Pinpoint the cell where the given text exists, returning its (x, y) midpoint coordinate. 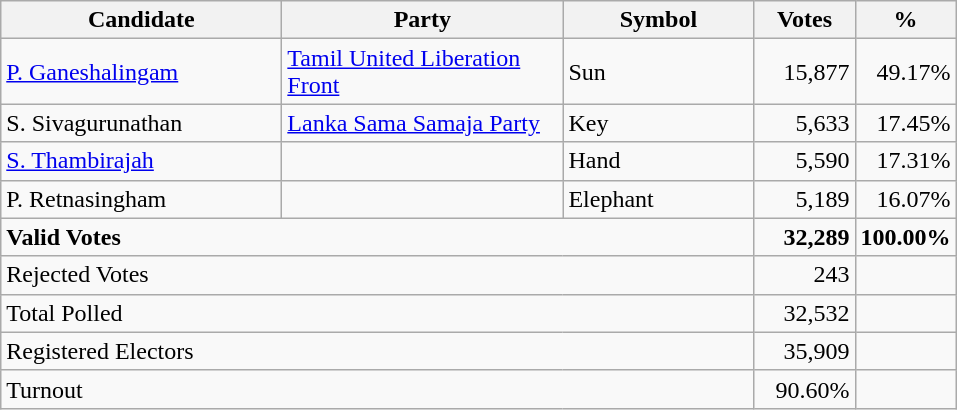
16.07% (906, 199)
Candidate (142, 20)
243 (804, 275)
32,289 (804, 237)
15,877 (804, 72)
100.00% (906, 237)
P. Ganeshalingam (142, 72)
5,189 (804, 199)
Symbol (658, 20)
S. Sivagurunathan (142, 123)
5,633 (804, 123)
5,590 (804, 161)
49.17% (906, 72)
Tamil United Liberation Front (422, 72)
S. Thambirajah (142, 161)
Valid Votes (378, 237)
17.31% (906, 161)
Registered Electors (378, 351)
Party (422, 20)
17.45% (906, 123)
Elephant (658, 199)
Turnout (378, 389)
Hand (658, 161)
90.60% (804, 389)
32,532 (804, 313)
P. Retnasingham (142, 199)
Sun (658, 72)
Rejected Votes (378, 275)
Votes (804, 20)
% (906, 20)
Lanka Sama Samaja Party (422, 123)
Key (658, 123)
Total Polled (378, 313)
35,909 (804, 351)
